Pinpoint the cell where the given text exists, returning its [x, y] midpoint coordinate. 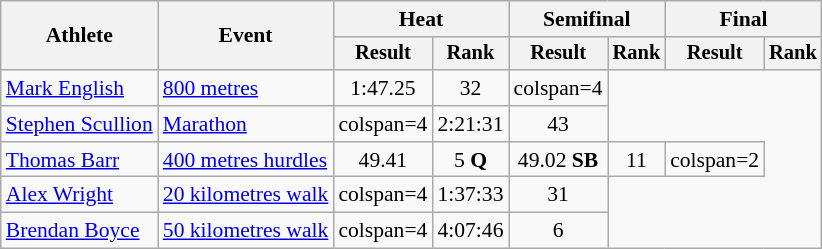
31 [558, 195]
6 [558, 231]
Heat [420, 19]
50 kilometres walk [246, 231]
43 [558, 124]
Marathon [246, 124]
11 [637, 160]
800 metres [246, 88]
colspan=2 [714, 160]
Final [744, 19]
20 kilometres walk [246, 195]
49.02 SB [558, 160]
49.41 [382, 160]
Stephen Scullion [80, 124]
Alex Wright [80, 195]
5 Q [470, 160]
Brendan Boyce [80, 231]
1:37:33 [470, 195]
2:21:31 [470, 124]
4:07:46 [470, 231]
Semifinal [588, 19]
Thomas Barr [80, 160]
1:47.25 [382, 88]
32 [470, 88]
Event [246, 36]
Athlete [80, 36]
400 metres hurdles [246, 160]
Mark English [80, 88]
